Identify which cell holds the provided text, then report its (X, Y) central coordinate. 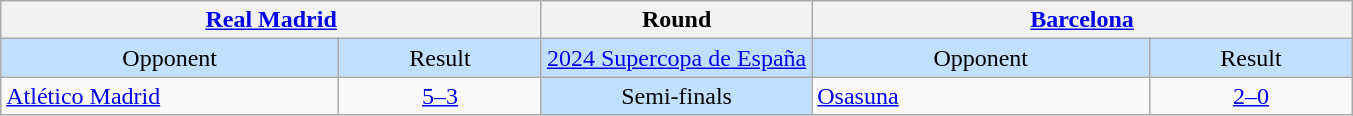
2024 Supercopa de España (676, 58)
Barcelona (1082, 20)
Atlético Madrid (170, 96)
5–3 (440, 96)
Semi-finals (676, 96)
Round (676, 20)
2–0 (1252, 96)
Osasuna (981, 96)
Real Madrid (272, 20)
